Extract the (X, Y) coordinate from the center of the cell holding the provided text.  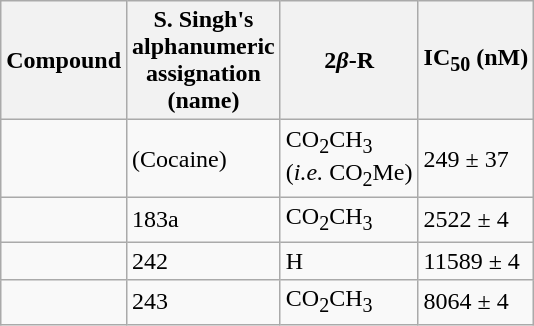
Compound (64, 60)
249 ± 37 (476, 159)
S. Singh'salphanumericassignation(name) (204, 60)
242 (204, 261)
2β-R (349, 60)
11589 ± 4 (476, 261)
IC50 (nM) (476, 60)
183a (204, 219)
8064 ± 4 (476, 302)
243 (204, 302)
(Cocaine) (204, 159)
2522 ± 4 (476, 219)
CO2CH3(i.e. CO2Me) (349, 159)
H (349, 261)
